Pinpoint the cell where the given text exists, returning its (X, Y) midpoint coordinate. 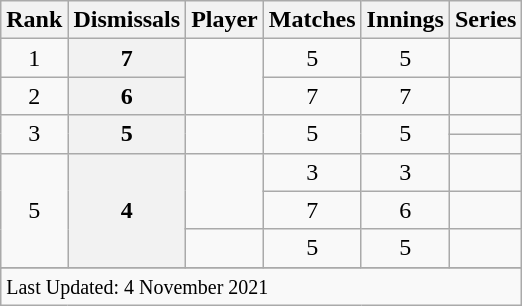
Last Updated: 4 November 2021 (262, 286)
Player (225, 20)
Rank (34, 20)
4 (127, 210)
2 (34, 96)
Innings (405, 20)
Series (485, 20)
Dismissals (127, 20)
Matches (312, 20)
1 (34, 58)
